Determine the (x, y) coordinate at the center of the cell enclosing the given text.  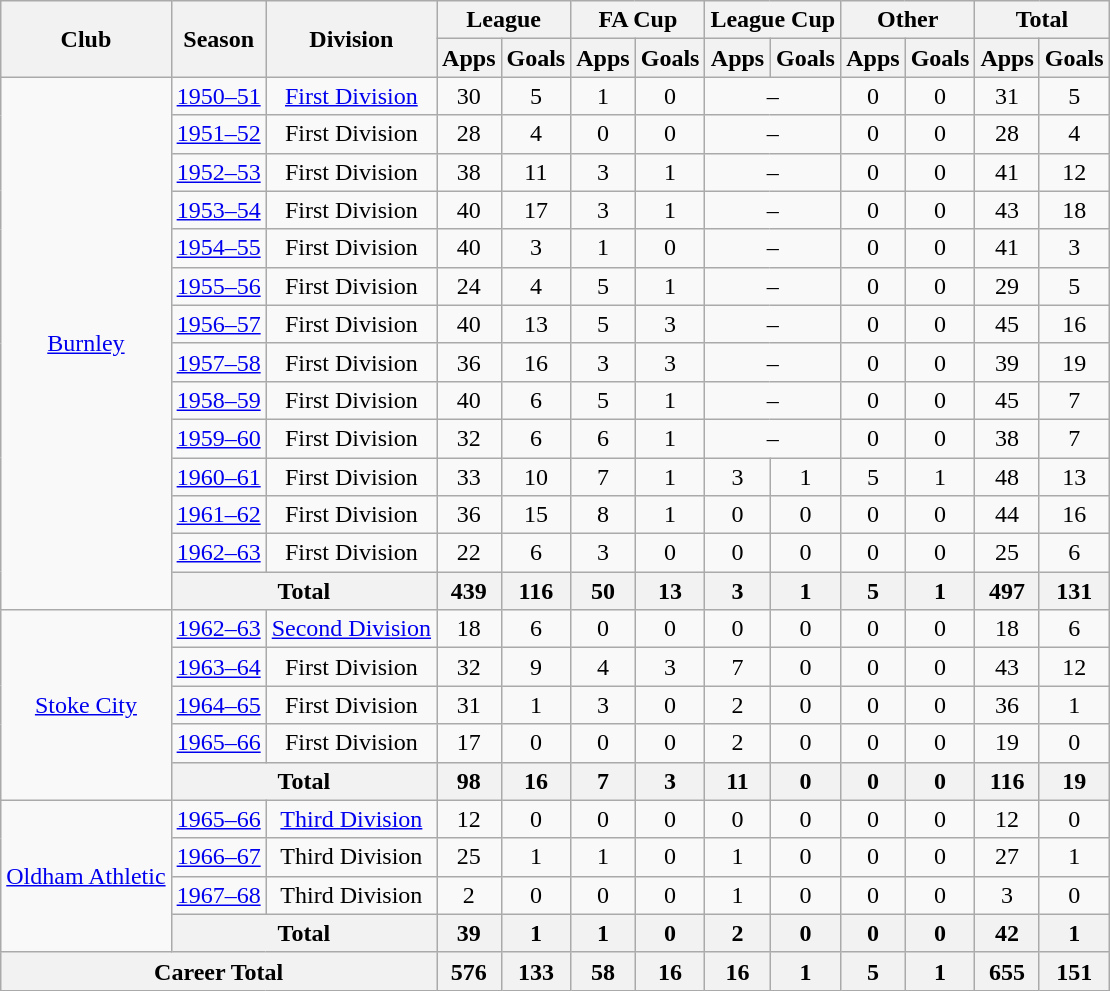
League Cup (773, 20)
22 (469, 553)
Career Total (219, 971)
1959–60 (218, 438)
8 (603, 515)
131 (1074, 591)
50 (603, 591)
576 (469, 971)
Burnley (86, 344)
1951–52 (218, 134)
Stoke City (86, 705)
10 (536, 477)
1958–59 (218, 400)
1961–62 (218, 515)
151 (1074, 971)
1967–68 (218, 895)
FA Cup (638, 20)
1956–57 (218, 324)
655 (1007, 971)
1952–53 (218, 172)
439 (469, 591)
Club (86, 39)
15 (536, 515)
1963–64 (218, 667)
1955–56 (218, 286)
9 (536, 667)
Season (218, 39)
1954–55 (218, 248)
1950–51 (218, 96)
42 (1007, 933)
1957–58 (218, 362)
44 (1007, 515)
29 (1007, 286)
Division (351, 39)
48 (1007, 477)
497 (1007, 591)
30 (469, 96)
1964–65 (218, 705)
58 (603, 971)
133 (536, 971)
League (504, 20)
Other (908, 20)
24 (469, 286)
98 (469, 781)
Oldham Athletic (86, 876)
1953–54 (218, 210)
1960–61 (218, 477)
27 (1007, 857)
Second Division (351, 629)
1966–67 (218, 857)
33 (469, 477)
